From the cell containing the given text, extract its center point as (X, Y) coordinate. 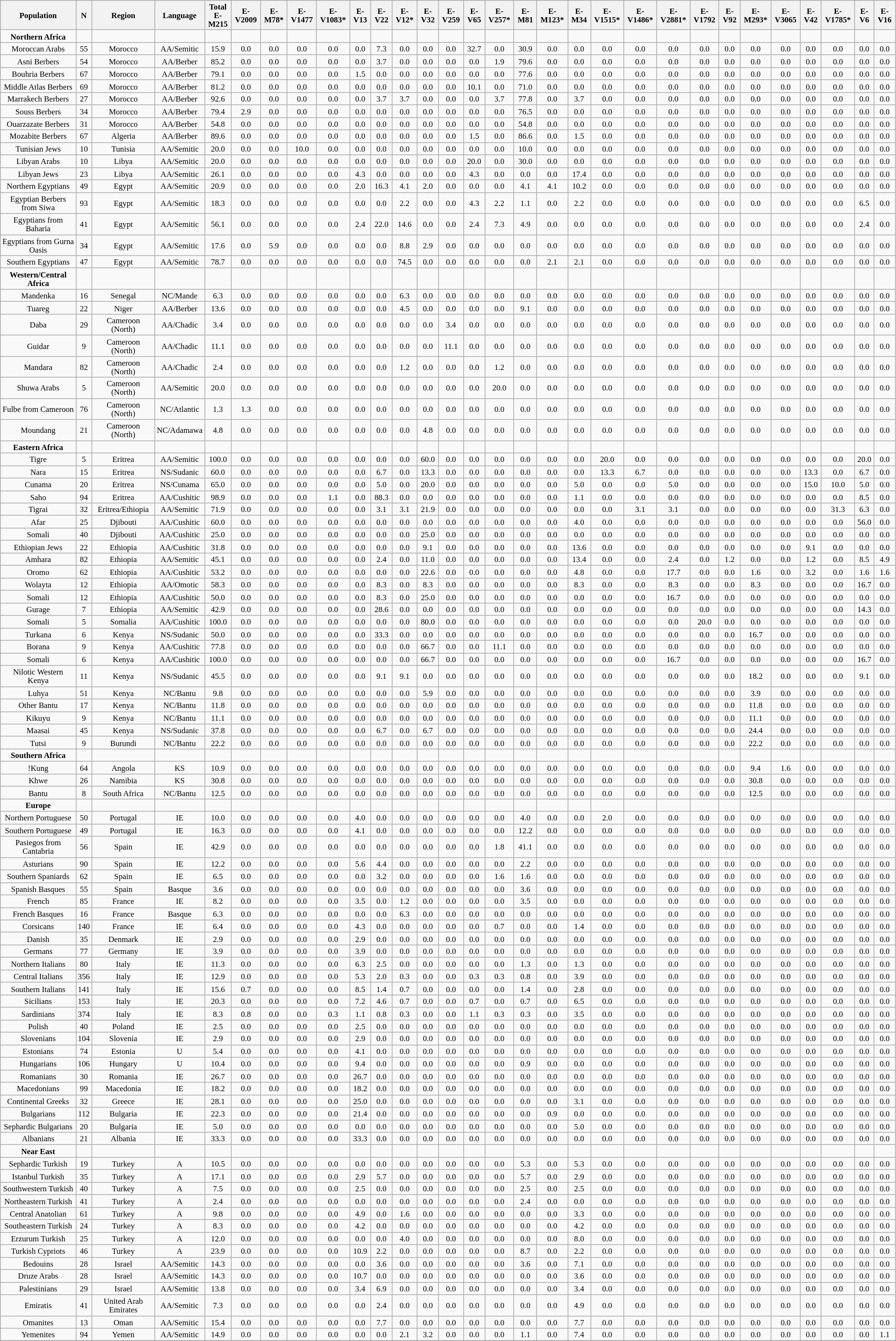
Continental Greeks (38, 1101)
Bouhria Berbers (38, 74)
14.9 (218, 1334)
Southern Portuguese (38, 830)
15 (84, 472)
30.0 (525, 161)
24.4 (756, 730)
78.7 (218, 262)
Tigre (38, 460)
141 (84, 989)
10.1 (475, 86)
Libyan Arabs (38, 161)
E-M78* (274, 15)
Sicilians (38, 1001)
Albanians (38, 1138)
United Arab Emirates (123, 1305)
Egyptians from Gurna Oasis (38, 245)
Niger (123, 308)
7 (84, 609)
Denmark (123, 939)
Moroccan Arabs (38, 49)
E-V13 (360, 15)
13.8 (218, 1289)
31.3 (838, 509)
18.3 (218, 203)
20.3 (218, 1001)
Northern Egyptians (38, 186)
Romanians (38, 1076)
Southern Africa (38, 755)
15.0 (811, 484)
E-V6 (865, 15)
Yemen (123, 1334)
E-M123* (552, 15)
80.0 (428, 622)
28.1 (218, 1101)
Somalia (123, 622)
5.6 (360, 864)
Southern Egyptians (38, 262)
Erzurum Turkish (38, 1239)
Germans (38, 951)
Population (38, 15)
Egyptian Berbers from Siwa (38, 203)
Algeria (123, 136)
13 (84, 1322)
79.6 (525, 61)
4.4 (381, 864)
Central Italians (38, 976)
Sephardic Turkish (38, 1164)
Mandenka (38, 296)
Near East (38, 1151)
Fulbe from Cameroon (38, 409)
E-V16 (885, 15)
Polish (38, 1026)
3.3 (579, 1214)
Tigrai (38, 509)
27 (84, 99)
AA/Omotic (180, 584)
93 (84, 203)
Kikuyu (38, 718)
28.6 (381, 609)
153 (84, 1001)
Germany (123, 951)
NC/Mande (180, 296)
88.3 (381, 497)
74 (84, 1051)
Mozabite Berbers (38, 136)
71.0 (525, 86)
E-V12* (405, 15)
NS/Cunama (180, 484)
69 (84, 86)
Saho (38, 497)
31 (84, 124)
79.4 (218, 111)
E-V257* (499, 15)
Yemenites (38, 1334)
Cunama (38, 484)
French Basques (38, 914)
E-V2009 (246, 15)
Hungary (123, 1064)
E-V1486* (641, 15)
8.2 (218, 901)
90 (84, 864)
22.0 (381, 224)
Pasiegos from Cantabria (38, 847)
E-V42 (811, 15)
Senegal (123, 296)
Northern Portuguese (38, 818)
2.8 (579, 989)
Bantu (38, 793)
56 (84, 847)
45.1 (218, 559)
Oman (123, 1322)
4.6 (381, 1001)
Ethiopian Jews (38, 547)
Daba (38, 325)
Southwestern Turkish (38, 1188)
45 (84, 730)
140 (84, 926)
17.1 (218, 1176)
E-V1785* (838, 15)
61 (84, 1214)
45.5 (218, 676)
Corsicans (38, 926)
92.6 (218, 99)
8 (84, 793)
Egyptians from Baharia (38, 224)
E-V1477 (302, 15)
46 (84, 1251)
17.4 (579, 174)
E-V1083* (333, 15)
!Kung (38, 768)
65.0 (218, 484)
Borana (38, 647)
Language (180, 15)
31.8 (218, 547)
French (38, 901)
71.9 (218, 509)
Maasai (38, 730)
Estonians (38, 1051)
Libyan Jews (38, 174)
Danish (38, 939)
7.5 (218, 1188)
10.2 (579, 186)
30.9 (525, 49)
356 (84, 976)
85 (84, 901)
Druze Arabs (38, 1276)
17.6 (218, 245)
10.7 (360, 1276)
10.5 (218, 1164)
56.0 (865, 522)
Omanites (38, 1322)
Macedonia (123, 1089)
7.1 (579, 1263)
Other Bantu (38, 705)
Eritrea/Ethiopia (123, 509)
Estonia (123, 1051)
Asturians (38, 864)
10.4 (218, 1064)
26 (84, 780)
Region (123, 15)
Marrakech Berbers (38, 99)
Asni Berbers (38, 61)
Sephardic Bulgarians (38, 1126)
6.9 (381, 1289)
Istanbul Turkish (38, 1176)
112 (84, 1114)
Turkana (38, 634)
8.7 (525, 1251)
E-V259 (451, 15)
Mandara (38, 367)
Angola (123, 768)
E-V1792 (704, 15)
41.1 (525, 847)
17 (84, 705)
17.7 (673, 572)
14.6 (405, 224)
Southern Spaniards (38, 876)
Guidar (38, 346)
Slovenia (123, 1039)
Khwe (38, 780)
NC/Atlantic (180, 409)
12.9 (218, 976)
79.1 (218, 74)
77.6 (525, 74)
Afar (38, 522)
86.6 (525, 136)
19 (84, 1164)
Wolayta (38, 584)
54 (84, 61)
22.3 (218, 1114)
Nara (38, 472)
64 (84, 768)
Souss Berbers (38, 111)
NC/Adamawa (180, 430)
Tuareg (38, 308)
15.6 (218, 989)
106 (84, 1064)
Northeastern Turkish (38, 1201)
Poland (123, 1026)
89.6 (218, 136)
Bulgarians (38, 1114)
37.8 (218, 730)
Sardinians (38, 1013)
26.1 (218, 174)
12.0 (218, 1239)
1.8 (499, 847)
E-M293* (756, 15)
Tunisia (123, 149)
E-V1515* (607, 15)
20.9 (218, 186)
32.7 (475, 49)
Macedonians (38, 1089)
E-V3065 (785, 15)
76 (84, 409)
21.9 (428, 509)
Namibia (123, 780)
Tutsi (38, 743)
1.9 (499, 61)
56.1 (218, 224)
E-V32 (428, 15)
15.4 (218, 1322)
Romania (123, 1076)
Northern Africa (38, 36)
21.4 (360, 1114)
N (84, 15)
23 (84, 174)
Slovenians (38, 1039)
Emiratis (38, 1305)
E-V2881* (673, 15)
Western/Central Africa (38, 279)
7.4 (579, 1334)
15.9 (218, 49)
80 (84, 964)
Southern Italians (38, 989)
Shuwa Arabs (38, 388)
Central Anatolian (38, 1214)
85.2 (218, 61)
47 (84, 262)
Palestinians (38, 1289)
Luhya (38, 693)
Southeastern Turkish (38, 1226)
Moundang (38, 430)
99 (84, 1089)
Tunisian Jews (38, 149)
4.5 (405, 308)
Eastern Africa (38, 447)
E-V92 (730, 15)
13.4 (579, 559)
E-V65 (475, 15)
E-M81 (525, 15)
11.3 (218, 964)
11.0 (428, 559)
Hungarians (38, 1064)
24 (84, 1226)
5.4 (218, 1051)
South Africa (123, 793)
81.2 (218, 86)
E-M34 (579, 15)
Europe (38, 805)
53.2 (218, 572)
7.2 (360, 1001)
11 (84, 676)
374 (84, 1013)
58.3 (218, 584)
Middle Atlas Berbers (38, 86)
Amhara (38, 559)
Gurage (38, 609)
74.5 (405, 262)
8.8 (405, 245)
Ouarzazate Berbers (38, 124)
51 (84, 693)
E-V22 (381, 15)
8.0 (579, 1239)
76.5 (525, 111)
77 (84, 951)
TotalE-M215 (218, 15)
Bedouins (38, 1263)
22.6 (428, 572)
50 (84, 818)
6.4 (218, 926)
98.9 (218, 497)
Burundi (123, 743)
Nilotic Western Kenya (38, 676)
Oromo (38, 572)
Northern Italians (38, 964)
Albania (123, 1138)
Greece (123, 1101)
Spanish Basques (38, 889)
104 (84, 1039)
30 (84, 1076)
Turkish Cypriots (38, 1251)
23.9 (218, 1251)
